Identify which cell holds the provided text, then report its (X, Y) central coordinate. 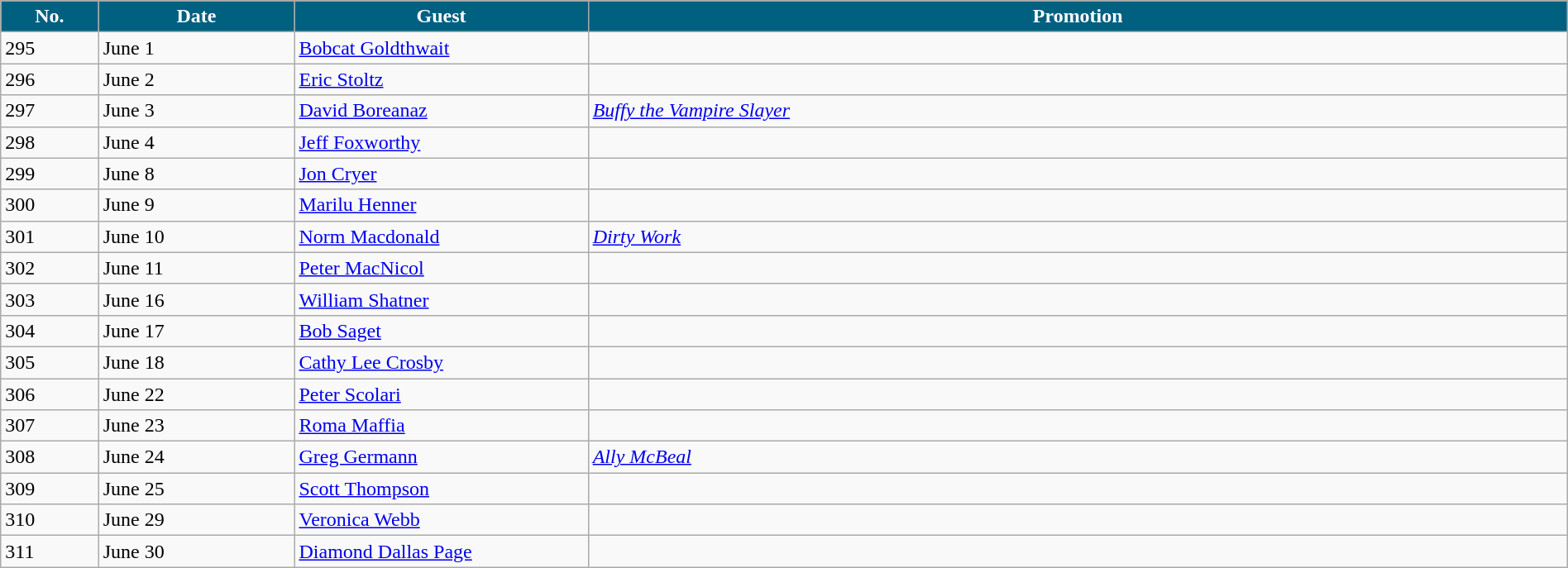
No. (50, 17)
306 (50, 394)
311 (50, 551)
Dirty Work (1078, 236)
June 4 (197, 142)
299 (50, 174)
David Boreanaz (442, 111)
298 (50, 142)
296 (50, 79)
308 (50, 457)
Peter MacNicol (442, 268)
Diamond Dallas Page (442, 551)
Roma Maffia (442, 426)
Veronica Webb (442, 520)
June 1 (197, 48)
Peter Scolari (442, 394)
June 16 (197, 299)
Norm Macdonald (442, 236)
June 11 (197, 268)
297 (50, 111)
June 22 (197, 394)
Guest (442, 17)
309 (50, 489)
300 (50, 205)
June 9 (197, 205)
June 10 (197, 236)
Date (197, 17)
Jeff Foxworthy (442, 142)
Scott Thompson (442, 489)
June 24 (197, 457)
June 29 (197, 520)
305 (50, 362)
Buffy the Vampire Slayer (1078, 111)
301 (50, 236)
302 (50, 268)
June 23 (197, 426)
Cathy Lee Crosby (442, 362)
303 (50, 299)
Promotion (1078, 17)
Bob Saget (442, 331)
295 (50, 48)
Jon Cryer (442, 174)
307 (50, 426)
Eric Stoltz (442, 79)
June 8 (197, 174)
Marilu Henner (442, 205)
June 2 (197, 79)
June 3 (197, 111)
June 25 (197, 489)
Greg Germann (442, 457)
June 18 (197, 362)
William Shatner (442, 299)
June 17 (197, 331)
Bobcat Goldthwait (442, 48)
304 (50, 331)
310 (50, 520)
Ally McBeal (1078, 457)
June 30 (197, 551)
